Find where the given text appears and provide that cell's center as [X, Y] coordinate. 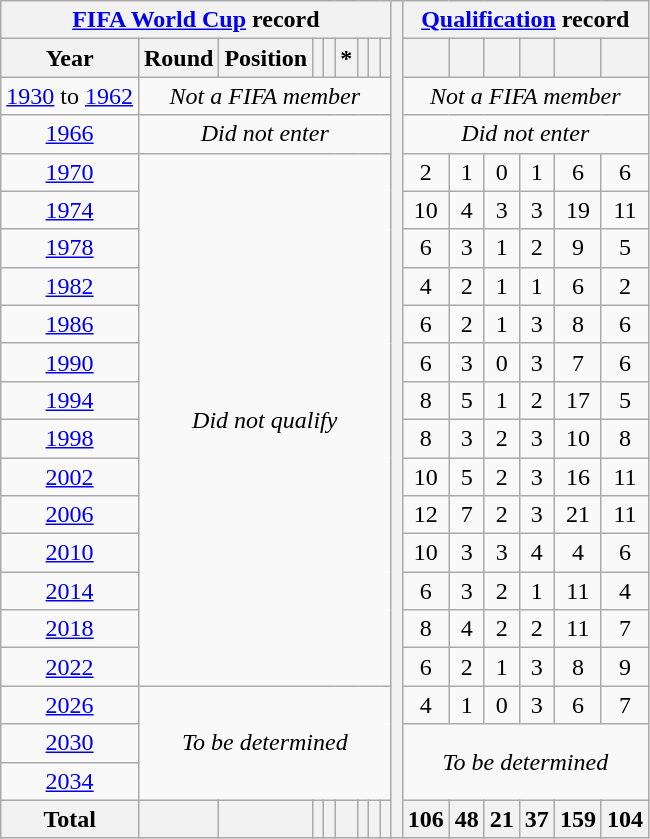
Round [178, 58]
106 [426, 819]
Total [70, 819]
2002 [70, 477]
2006 [70, 515]
1990 [70, 362]
2026 [70, 705]
104 [624, 819]
1974 [70, 210]
2010 [70, 553]
1986 [70, 324]
37 [536, 819]
17 [578, 400]
1966 [70, 134]
1998 [70, 438]
FIFA World Cup record [196, 20]
2014 [70, 591]
48 [466, 819]
1978 [70, 248]
1930 to 1962 [70, 96]
19 [578, 210]
159 [578, 819]
12 [426, 515]
16 [578, 477]
Did not qualify [264, 420]
2030 [70, 743]
2034 [70, 781]
Year [70, 58]
Qualification record [525, 20]
* [346, 58]
Position [266, 58]
1970 [70, 172]
1982 [70, 286]
1994 [70, 400]
2018 [70, 629]
2022 [70, 667]
